Provide the [X, Y] coordinate of the cell's center where the given text is located.  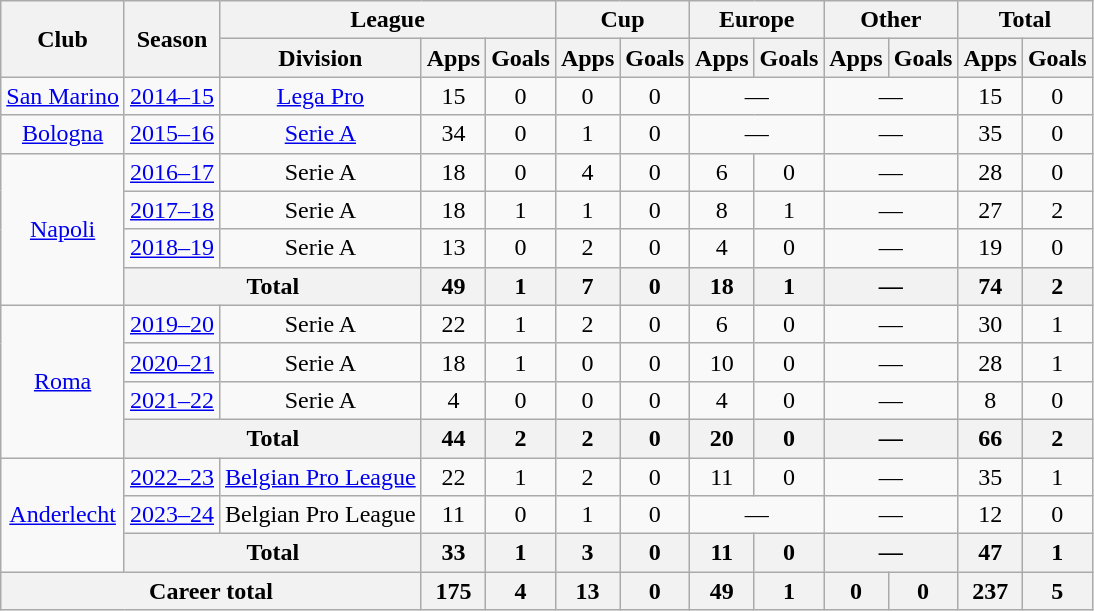
2021–22 [172, 400]
2023–24 [172, 515]
12 [990, 515]
237 [990, 591]
Club [63, 39]
10 [722, 362]
2019–20 [172, 324]
League [388, 20]
66 [990, 438]
7 [587, 286]
74 [990, 286]
175 [453, 591]
30 [990, 324]
19 [990, 248]
Cup [622, 20]
Lega Pro [321, 96]
San Marino [63, 96]
2016–17 [172, 172]
44 [453, 438]
2015–16 [172, 134]
Europe [757, 20]
2014–15 [172, 96]
2022–23 [172, 477]
20 [722, 438]
2020–21 [172, 362]
27 [990, 210]
2018–19 [172, 248]
Career total [211, 591]
Season [172, 39]
Other [891, 20]
33 [453, 553]
Division [321, 58]
Roma [63, 381]
5 [1057, 591]
Napoli [63, 229]
47 [990, 553]
3 [587, 553]
2017–18 [172, 210]
Bologna [63, 134]
34 [453, 134]
Anderlecht [63, 515]
